Determine the [x, y] coordinate at the center of the cell enclosing the given text.  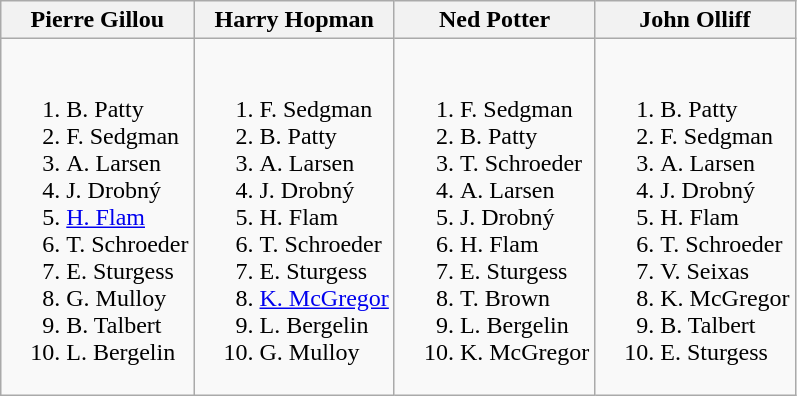
Pierre Gillou [98, 20]
B. Patty F. Sedgman A. Larsen J. Drobný H. Flam T. Schroeder E. Sturgess G. Mulloy B. Talbert L. Bergelin [98, 217]
Harry Hopman [294, 20]
Ned Potter [494, 20]
B. Patty F. Sedgman A. Larsen J. Drobný H. Flam T. Schroeder V. Seixas K. McGregor B. Talbert E. Sturgess [695, 217]
F. Sedgman B. Patty A. Larsen J. Drobný H. Flam T. Schroeder E. Sturgess K. McGregor L. Bergelin G. Mulloy [294, 217]
John Olliff [695, 20]
F. Sedgman B. Patty T. Schroeder A. Larsen J. Drobný H. Flam E. Sturgess T. Brown L. Bergelin K. McGregor [494, 217]
